Search for the cell housing the specified text and yield its (X, Y) center coordinate. 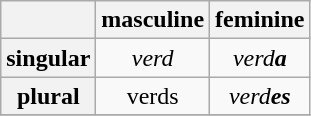
feminine (260, 20)
verda (260, 58)
verd (153, 58)
singular (48, 58)
plural (48, 96)
verds (153, 96)
masculine (153, 20)
verdes (260, 96)
